Provide the (x, y) coordinate of the cell's center where the given text is located.  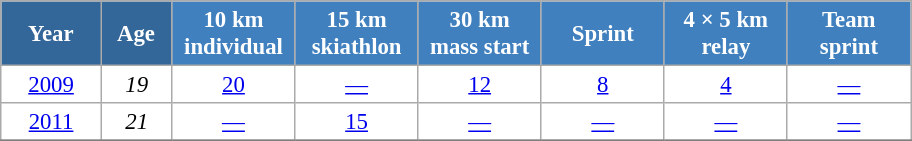
15 km skiathlon (356, 34)
Year (52, 34)
15 (356, 122)
Team sprint (848, 34)
19 (136, 85)
8 (602, 85)
20 (234, 85)
21 (136, 122)
2011 (52, 122)
12 (480, 85)
10 km individual (234, 34)
Sprint (602, 34)
4 (726, 85)
4 × 5 km relay (726, 34)
2009 (52, 85)
Age (136, 34)
30 km mass start (480, 34)
